From the cell containing the given text, extract its center point as (x, y) coordinate. 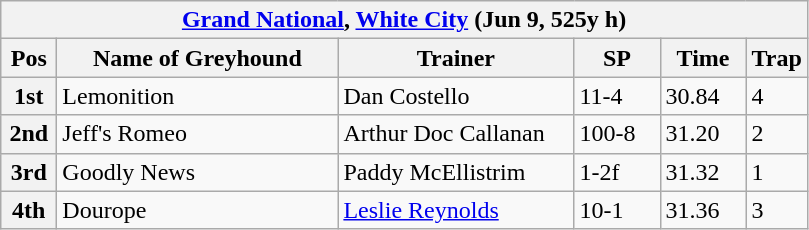
Dourope (198, 210)
Paddy McEllistrim (456, 172)
2 (776, 134)
Time (703, 58)
10-1 (617, 210)
Arthur Doc Callanan (456, 134)
Leslie Reynolds (456, 210)
Pos (29, 58)
Name of Greyhound (198, 58)
31.20 (703, 134)
Trap (776, 58)
100-8 (617, 134)
1st (29, 96)
4 (776, 96)
31.32 (703, 172)
1-2f (617, 172)
3 (776, 210)
SP (617, 58)
Lemonition (198, 96)
Dan Costello (456, 96)
Jeff's Romeo (198, 134)
11-4 (617, 96)
31.36 (703, 210)
30.84 (703, 96)
1 (776, 172)
Trainer (456, 58)
3rd (29, 172)
Grand National, White City (Jun 9, 525y h) (404, 20)
2nd (29, 134)
4th (29, 210)
Goodly News (198, 172)
